Capture the cell that displays the provided text and extract its (X, Y) central coordinate. 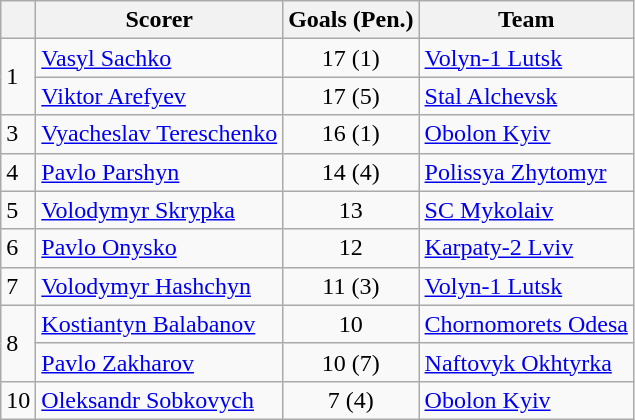
10 (7) (351, 362)
Pavlo Onysko (160, 248)
5 (18, 210)
Karpaty-2 Lviv (526, 248)
12 (351, 248)
17 (5) (351, 96)
Team (526, 20)
7 (18, 286)
Scorer (160, 20)
Stal Alchevsk (526, 96)
Vasyl Sachko (160, 58)
Oleksandr Sobkovych (160, 400)
Goals (Pen.) (351, 20)
3 (18, 134)
7 (4) (351, 400)
Kostiantyn Balabanov (160, 324)
SC Mykolaiv (526, 210)
Chornomorets Odesa (526, 324)
8 (18, 343)
Naftovyk Okhtyrka (526, 362)
Pavlo Zakharov (160, 362)
13 (351, 210)
14 (4) (351, 172)
Viktor Arefyev (160, 96)
11 (3) (351, 286)
6 (18, 248)
Polissya Zhytomyr (526, 172)
Volodymyr Skrypka (160, 210)
Volodymyr Hashchyn (160, 286)
17 (1) (351, 58)
4 (18, 172)
Vyacheslav Tereschenko (160, 134)
Pavlo Parshyn (160, 172)
1 (18, 77)
16 (1) (351, 134)
